Search for the cell housing the specified text and yield its (X, Y) center coordinate. 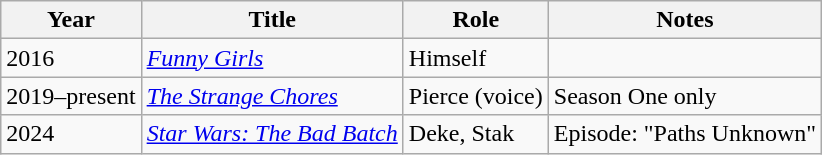
Title (272, 20)
Episode: "Paths Unknown" (684, 134)
Season One only (684, 96)
Notes (684, 20)
Star Wars: The Bad Batch (272, 134)
2019–present (71, 96)
Deke, Stak (476, 134)
Pierce (voice) (476, 96)
Himself (476, 58)
Year (71, 20)
2016 (71, 58)
Role (476, 20)
The Strange Chores (272, 96)
2024 (71, 134)
Funny Girls (272, 58)
